Capture the cell that displays the provided text and extract its (X, Y) central coordinate. 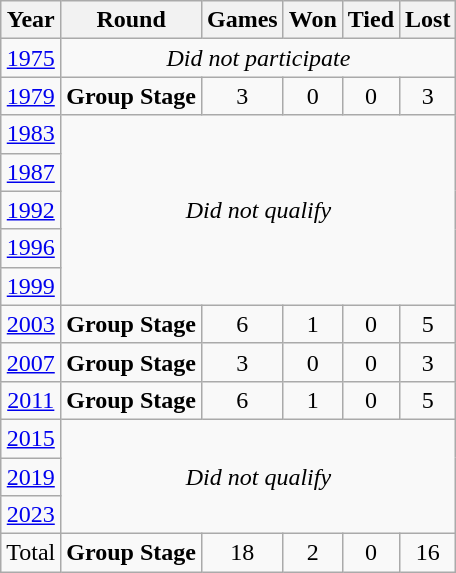
16 (428, 553)
1983 (31, 134)
2023 (31, 515)
2011 (31, 400)
1996 (31, 248)
Tied (370, 20)
1979 (31, 96)
Won (312, 20)
2019 (31, 477)
2007 (31, 362)
1999 (31, 286)
2 (312, 553)
Round (132, 20)
2003 (31, 324)
18 (242, 553)
Did not participate (258, 58)
1975 (31, 58)
2015 (31, 438)
Total (31, 553)
1992 (31, 210)
Lost (428, 20)
Year (31, 20)
Games (242, 20)
1987 (31, 172)
